Pinpoint the cell where the given text exists, returning its [x, y] midpoint coordinate. 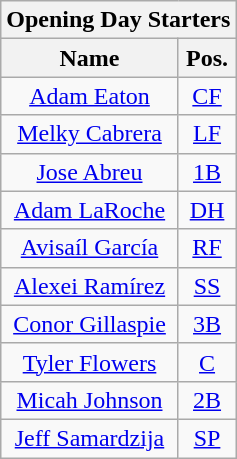
3B [207, 324]
Adam Eaton [90, 96]
2B [207, 400]
DH [207, 210]
Avisaíl García [90, 248]
Jose Abreu [90, 172]
LF [207, 134]
CF [207, 96]
Melky Cabrera [90, 134]
SS [207, 286]
RF [207, 248]
Conor Gillaspie [90, 324]
Name [90, 58]
Adam LaRoche [90, 210]
SP [207, 438]
Alexei Ramírez [90, 286]
Jeff Samardzija [90, 438]
Pos. [207, 58]
Micah Johnson [90, 400]
1B [207, 172]
Tyler Flowers [90, 362]
Opening Day Starters [118, 20]
C [207, 362]
